Pinpoint the cell where the given text exists, returning its (X, Y) midpoint coordinate. 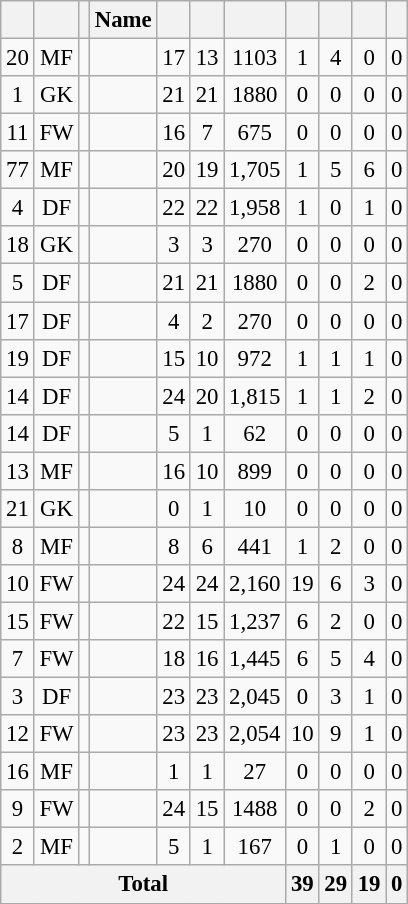
29 (336, 885)
1,705 (255, 170)
12 (18, 734)
441 (255, 546)
39 (302, 885)
2,160 (255, 584)
1,815 (255, 396)
1,445 (255, 659)
Total (144, 885)
675 (255, 133)
11 (18, 133)
972 (255, 358)
1,237 (255, 621)
1,958 (255, 208)
167 (255, 847)
1488 (255, 809)
62 (255, 433)
27 (255, 772)
2,054 (255, 734)
Name (123, 20)
1103 (255, 58)
899 (255, 471)
77 (18, 170)
2,045 (255, 697)
